Pinpoint the cell where the given text exists, returning its (x, y) midpoint coordinate. 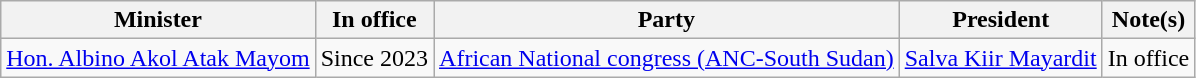
African National congress (ANC-South Sudan) (667, 58)
Salva Kiir Mayardit (1000, 58)
Note(s) (1148, 20)
Hon. Albino Akol Atak Mayom (158, 58)
President (1000, 20)
Party (667, 20)
Since 2023 (374, 58)
Minister (158, 20)
